Extract the (X, Y) coordinate from the center of the cell holding the provided text.  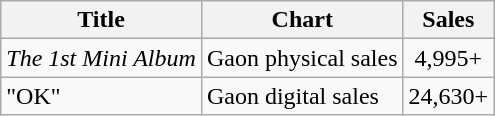
Gaon digital sales (302, 96)
The 1st Mini Album (102, 58)
24,630+ (448, 96)
4,995+ (448, 58)
Gaon physical sales (302, 58)
Chart (302, 20)
Title (102, 20)
Sales (448, 20)
"OK" (102, 96)
